Scan for the cell matching the given text and deliver its (x, y) coordinate at center. 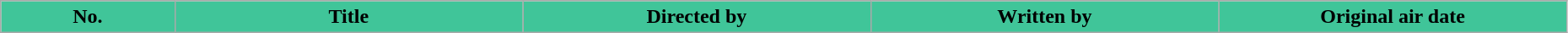
Written by (1044, 17)
Original air date (1393, 17)
Title (349, 17)
No. (88, 17)
Directed by (697, 17)
